Return [x, y] of the center of cell containing provided text 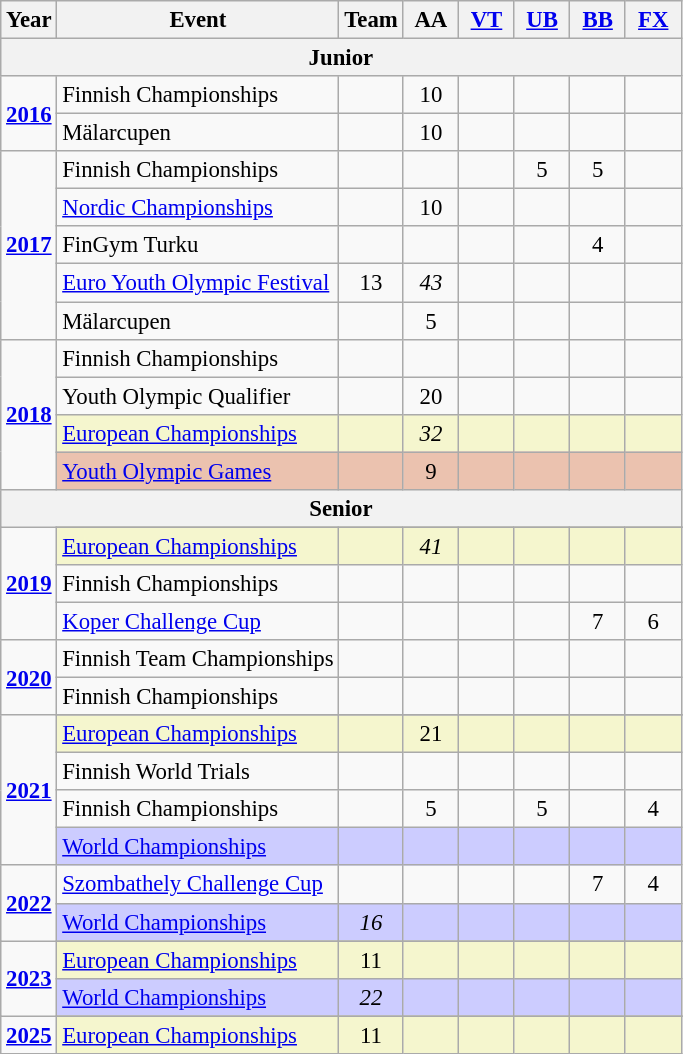
Year [29, 20]
Senior [341, 509]
AA [431, 20]
2018 [29, 414]
Youth Olympic Qualifier [198, 396]
VT [487, 20]
20 [431, 396]
16 [371, 922]
FX [653, 20]
43 [431, 283]
2023 [29, 978]
2016 [29, 114]
Nordic Championships [198, 208]
FinGym Turku [198, 245]
2022 [29, 904]
Youth Olympic Games [198, 471]
41 [431, 546]
Szombathely Challenge Cup [198, 885]
BB [598, 20]
Koper Challenge Cup [198, 621]
6 [653, 621]
9 [431, 471]
Finnish World Trials [198, 772]
2017 [29, 245]
13 [371, 283]
21 [431, 734]
2025 [29, 1035]
Finnish Team Championships [198, 659]
32 [431, 433]
Junior [341, 58]
UB [542, 20]
Event [198, 20]
2020 [29, 678]
2019 [29, 584]
Team [371, 20]
22 [371, 997]
Euro Youth Olympic Festival [198, 283]
2021 [29, 790]
